Pinpoint the cell where the given text exists, returning its (X, Y) midpoint coordinate. 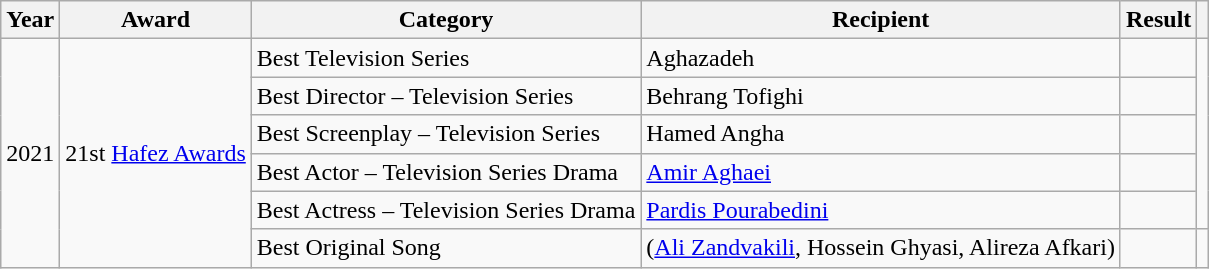
(Ali Zandvakili, Hossein Ghyasi, Alireza Afkari) (881, 248)
Year (30, 20)
Best Actor – Television Series Drama (446, 172)
Best Television Series (446, 58)
Category (446, 20)
Hamed Angha (881, 134)
Amir Aghaei (881, 172)
Result (1158, 20)
Best Director – Television Series (446, 96)
Best Screenplay – Television Series (446, 134)
Recipient (881, 20)
2021 (30, 153)
Award (156, 20)
Pardis Pourabedini (881, 210)
Best Actress – Television Series Drama (446, 210)
21st Hafez Awards (156, 153)
Aghazadeh (881, 58)
Best Original Song (446, 248)
Behrang Tofighi (881, 96)
